For the text-containing cell, return its midpoint in [X, Y] coordinate format. 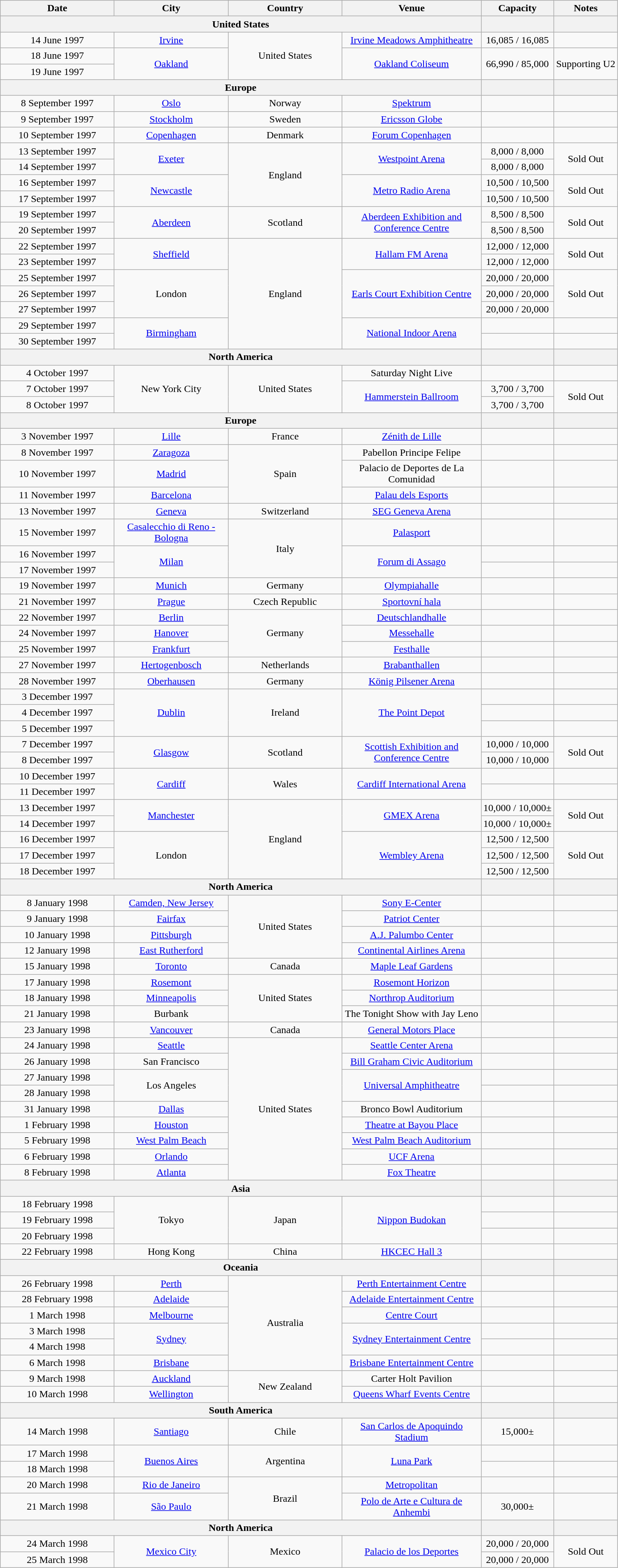
The Tonight Show with Jay Leno [411, 1014]
Zénith de Lille [411, 436]
Burbank [171, 1014]
Ericsson Globe [411, 119]
Casalecchio di Reno - Bologna [171, 532]
11 November 1997 [57, 495]
15 January 1998 [57, 966]
Lille [171, 436]
17 December 1997 [57, 855]
Atlanta [171, 1172]
National Indoor Arena [411, 333]
Manchester [171, 816]
Earls Court Exhibition Centre [411, 294]
Irvine [171, 40]
22 November 1997 [57, 617]
Brabanthallen [411, 665]
The Point Depot [411, 712]
Minneapolis [171, 998]
19 September 1997 [57, 215]
Theatre at Bayou Place [411, 1125]
Hertogenbosch [171, 665]
17 March 1998 [57, 1453]
Date [57, 8]
5 December 1997 [57, 729]
Olympiahalle [411, 586]
San Carlos de Apoquindo Stadium [411, 1431]
Toronto [171, 966]
Netherlands [285, 665]
18 February 1998 [57, 1204]
Oceania [241, 1268]
Norway [285, 103]
Camden, New Jersey [171, 903]
Palau dels Esports [411, 495]
8 September 1997 [57, 103]
3 November 1997 [57, 436]
Japan [285, 1220]
24 March 1998 [57, 1544]
Festhalle [411, 649]
Country [285, 8]
16 December 1997 [57, 839]
27 September 1997 [57, 310]
Sportovní hala [411, 602]
New Zealand [285, 1386]
Madrid [171, 474]
Sheffield [171, 254]
Rosemont [171, 982]
17 January 1998 [57, 982]
22 February 1998 [57, 1252]
Fox Theatre [411, 1172]
26 September 1997 [57, 294]
Spektrum [411, 103]
Deutschlandhalle [411, 617]
29 September 1997 [57, 325]
1 February 1998 [57, 1125]
Notes [586, 8]
8 October 1997 [57, 404]
Forum di Assago [411, 562]
23 January 1998 [57, 1030]
Sweden [285, 119]
Patriot Center [411, 919]
Asia [241, 1188]
66,990 / 85,000 [517, 64]
18 June 1997 [57, 56]
17 September 1997 [57, 199]
Palacio de los Deportes [411, 1552]
8 December 1997 [57, 760]
28 January 1998 [57, 1093]
Metro Radio Arena [411, 190]
Melbourne [171, 1315]
Italy [285, 548]
Santiago [171, 1431]
Zaragoza [171, 452]
City [171, 8]
Oakland Coliseum [411, 64]
10 March 1998 [57, 1394]
4 December 1997 [57, 712]
20 September 1997 [57, 230]
Rosemont Horizon [411, 982]
10 January 1998 [57, 934]
8 January 1998 [57, 903]
Maple Leaf Gardens [411, 966]
13 November 1997 [57, 511]
Palacio de Deportes de La Comunidad [411, 474]
Pittsburgh [171, 934]
Oslo [171, 103]
28 November 1997 [57, 681]
König Pilsener Arena [411, 681]
Pabellon Principe Felipe [411, 452]
Aberdeen [171, 222]
Wembley Arena [411, 855]
10 November 1997 [57, 474]
5 February 1998 [57, 1141]
East Rutherford [171, 950]
Munich [171, 586]
Geneva [171, 511]
Supporting U2 [586, 64]
Capacity [517, 8]
Birmingham [171, 333]
7 December 1997 [57, 744]
8 November 1997 [57, 452]
Sony E-Center [411, 903]
Vancouver [171, 1030]
France [285, 436]
Tokyo [171, 1220]
3 March 1998 [57, 1331]
Wales [285, 784]
Hanover [171, 633]
19 June 1997 [57, 72]
30,000± [517, 1506]
Adelaide Entertainment Centre [411, 1299]
Berlin [171, 617]
Wellington [171, 1394]
24 January 1998 [57, 1046]
Glasgow [171, 752]
Frankfurt [171, 649]
Chile [285, 1431]
Palasport [411, 532]
Westpoint Arena [411, 159]
Dallas [171, 1109]
6 February 1998 [57, 1156]
Universal Amphitheatre [411, 1085]
13 September 1997 [57, 151]
Seattle [171, 1046]
China [285, 1252]
Irvine Meadows Amphitheatre [411, 40]
Los Angeles [171, 1085]
Nippon Budokan [411, 1220]
19 February 1998 [57, 1220]
Buenos Aires [171, 1461]
21 November 1997 [57, 602]
Polo de Arte e Cultura de Anhembi [411, 1506]
9 January 1998 [57, 919]
Forum Copenhagen [411, 135]
27 January 1998 [57, 1077]
20 February 1998 [57, 1236]
10 December 1997 [57, 776]
18 January 1998 [57, 998]
Exeter [171, 159]
Fairfax [171, 919]
21 March 1998 [57, 1506]
Orlando [171, 1156]
Rio de Janeiro [171, 1485]
23 September 1997 [57, 262]
16 November 1997 [57, 554]
Metropolitan [411, 1485]
28 February 1998 [57, 1299]
Continental Airlines Arena [411, 950]
10 September 1997 [57, 135]
Hong Kong [171, 1252]
Cardiff [171, 784]
Hallam FM Arena [411, 254]
27 November 1997 [57, 665]
Mexico [285, 1552]
26 January 1998 [57, 1061]
9 September 1997 [57, 119]
Ireland [285, 712]
13 December 1997 [57, 808]
Australia [285, 1323]
26 February 1998 [57, 1283]
Bill Graham Civic Auditorium [411, 1061]
Hammerstein Ballroom [411, 397]
GMEX Arena [411, 816]
Perth [171, 1283]
4 October 1997 [57, 373]
4 March 1998 [57, 1347]
9 March 1998 [57, 1378]
Centre Court [411, 1315]
14 September 1997 [57, 167]
Dublin [171, 712]
Prague [171, 602]
A.J. Palumbo Center [411, 934]
8 February 1998 [57, 1172]
West Palm Beach Auditorium [411, 1141]
Barcelona [171, 495]
Sydney Entertainment Centre [411, 1339]
Oakland [171, 64]
Sydney [171, 1339]
1 March 1998 [57, 1315]
Switzerland [285, 511]
SEG Geneva Arena [411, 511]
21 January 1998 [57, 1014]
Cardiff International Arena [411, 784]
20 March 1998 [57, 1485]
22 September 1997 [57, 246]
Auckland [171, 1378]
15,000± [517, 1431]
Houston [171, 1125]
19 November 1997 [57, 586]
Luna Park [411, 1461]
San Francisco [171, 1061]
Aberdeen Exhibition and Conference Centre [411, 222]
7 October 1997 [57, 389]
30 September 1997 [57, 341]
Scottish Exhibition and Conference Centre [411, 752]
24 November 1997 [57, 633]
12 January 1998 [57, 950]
Seattle Center Arena [411, 1046]
Messehalle [411, 633]
Venue [411, 8]
Brisbane [171, 1363]
Copenhagen [171, 135]
Newcastle [171, 190]
25 September 1997 [57, 278]
UCF Arena [411, 1156]
6 March 1998 [57, 1363]
Czech Republic [285, 602]
Spain [285, 473]
General Motors Place [411, 1030]
HKCEC Hall 3 [411, 1252]
South America [241, 1410]
16,085 / 16,085 [517, 40]
Perth Entertainment Centre [411, 1283]
Bronco Bowl Auditorium [411, 1109]
Denmark [285, 135]
Saturday Night Live [411, 373]
Brazil [285, 1498]
14 December 1997 [57, 824]
25 November 1997 [57, 649]
14 June 1997 [57, 40]
17 November 1997 [57, 570]
Milan [171, 562]
18 March 1998 [57, 1469]
Argentina [285, 1461]
New York City [171, 389]
Mexico City [171, 1552]
3 December 1997 [57, 697]
Stockholm [171, 119]
11 December 1997 [57, 792]
West Palm Beach [171, 1141]
14 March 1998 [57, 1431]
16 September 1997 [57, 182]
Northrop Auditorium [411, 998]
18 December 1997 [57, 871]
Brisbane Entertainment Centre [411, 1363]
25 March 1998 [57, 1560]
Carter Holt Pavilion [411, 1378]
Oberhausen [171, 681]
31 January 1998 [57, 1109]
15 November 1997 [57, 532]
São Paulo [171, 1506]
Queens Wharf Events Centre [411, 1394]
Adelaide [171, 1299]
